Search for the cell housing the specified text and yield its (x, y) center coordinate. 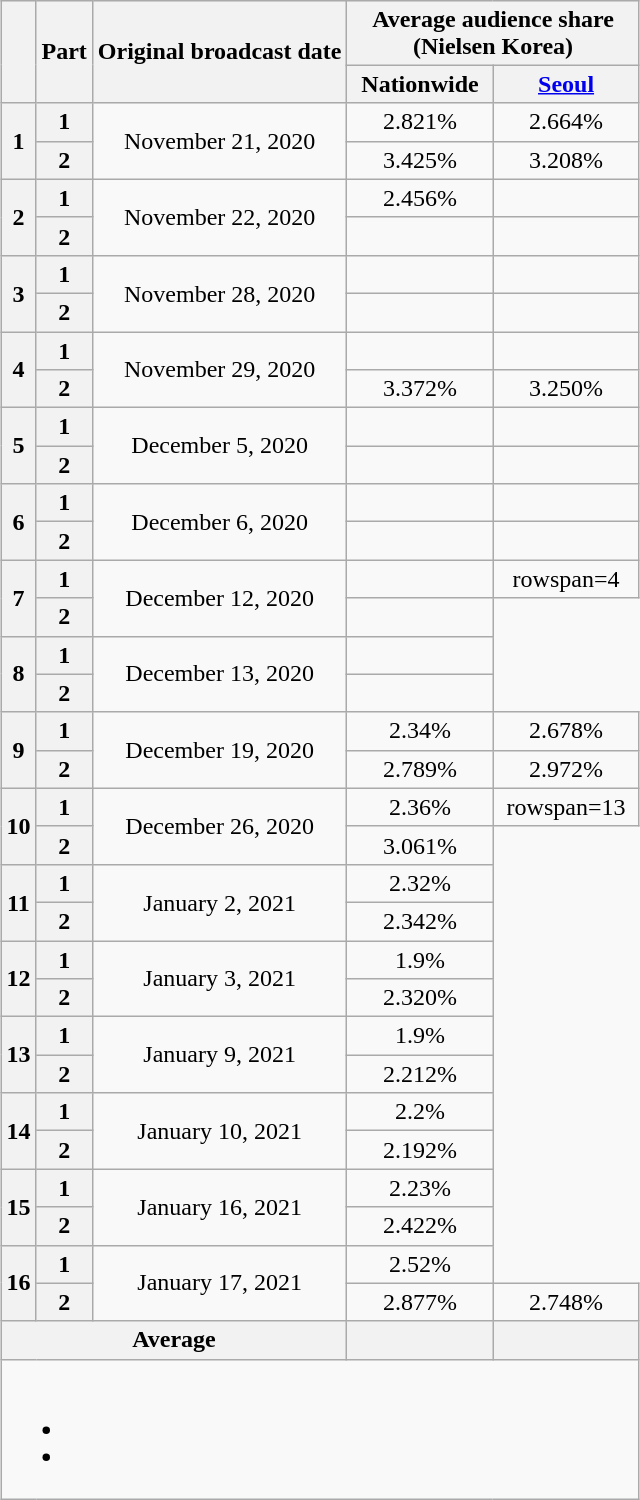
Part (64, 52)
December 13, 2020 (220, 674)
3.061% (420, 845)
2.212% (420, 1074)
9 (18, 750)
January 10, 2021 (220, 1131)
3.372% (420, 389)
14 (18, 1131)
rowspan=13 (566, 807)
December 19, 2020 (220, 750)
November 28, 2020 (220, 293)
12 (18, 978)
2.52% (420, 1264)
December 6, 2020 (220, 522)
Average audience share(Nielsen Korea) (493, 32)
2.877% (420, 1302)
5 (18, 446)
January 2, 2021 (220, 902)
6 (18, 522)
Seoul (566, 84)
Nationwide (420, 84)
January 9, 2021 (220, 1055)
November 29, 2020 (220, 370)
2.192% (420, 1150)
3.250% (566, 389)
11 (18, 902)
2.32% (420, 883)
2.678% (566, 731)
3.425% (420, 160)
2.2% (420, 1112)
December 5, 2020 (220, 446)
2.664% (566, 122)
November 22, 2020 (220, 217)
January 3, 2021 (220, 978)
15 (18, 1207)
3 (18, 293)
2.422% (420, 1226)
2.34% (420, 731)
3.208% (566, 160)
Original broadcast date (220, 52)
January 16, 2021 (220, 1207)
2.320% (420, 998)
7 (18, 598)
November 21, 2020 (220, 141)
Average (174, 1340)
2.342% (420, 921)
rowspan=4 (566, 579)
2.972% (566, 769)
2.748% (566, 1302)
December 26, 2020 (220, 826)
December 12, 2020 (220, 598)
2.821% (420, 122)
January 17, 2021 (220, 1283)
8 (18, 674)
2.36% (420, 807)
2.789% (420, 769)
16 (18, 1283)
13 (18, 1055)
4 (18, 370)
2.456% (420, 198)
2.23% (420, 1188)
10 (18, 826)
